Find where the given text appears and provide that cell's center as (x, y) coordinate. 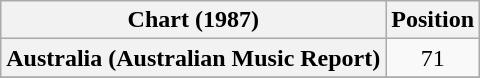
Chart (1987) (194, 20)
Position (433, 20)
Australia (Australian Music Report) (194, 58)
71 (433, 58)
